Return the [X, Y] coordinate for the center point of the cell that contains the specified text.  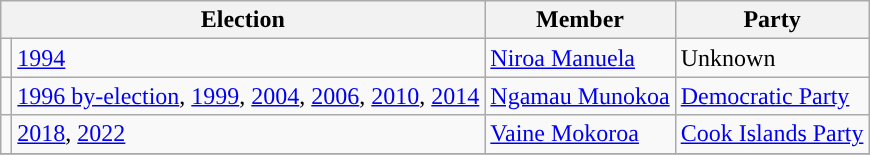
2018, 2022 [248, 134]
Ngamau Munokoa [580, 96]
Member [580, 20]
1994 [248, 58]
1996 by-election, 1999, 2004, 2006, 2010, 2014 [248, 96]
Vaine Mokoroa [580, 134]
Cook Islands Party [772, 134]
Party [772, 20]
Unknown [772, 58]
Niroa Manuela [580, 58]
Democratic Party [772, 96]
Election [243, 20]
